Return (x, y) of the center of cell containing provided text 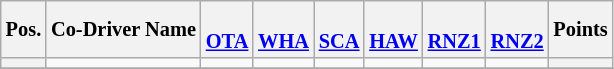
RNZ2 (518, 29)
RNZ1 (454, 29)
SCA (339, 29)
Points (581, 29)
HAW (393, 29)
Pos. (24, 29)
OTA (227, 29)
WHA (284, 29)
Co-Driver Name (124, 29)
